Identify which cell holds the provided text, then report its [X, Y] central coordinate. 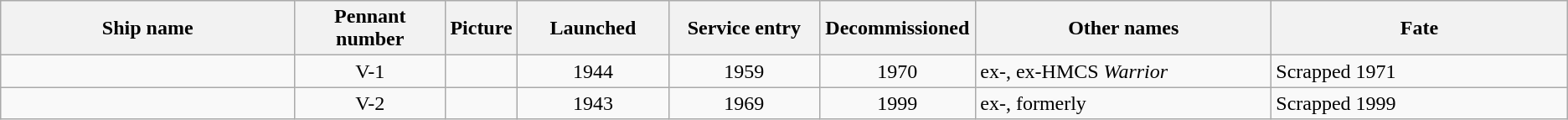
Launched [593, 29]
Pennant number [370, 29]
1944 [593, 71]
Picture [481, 29]
1969 [744, 103]
1999 [898, 103]
1970 [898, 71]
Decommissioned [898, 29]
1959 [744, 71]
Scrapped 1971 [1419, 71]
Fate [1419, 29]
ex-, ex-HMCS Warrior [1124, 71]
Service entry [744, 29]
V-2 [370, 103]
Scrapped 1999 [1419, 103]
Other names [1124, 29]
ex-, formerly [1124, 103]
V-1 [370, 71]
Ship name [147, 29]
1943 [593, 103]
